Determine the (X, Y) coordinate at the center of the cell enclosing the given text.  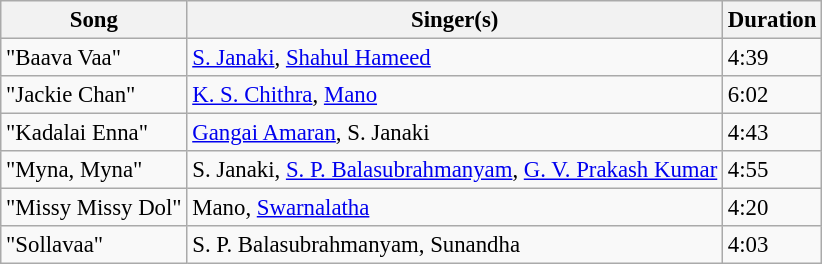
4:55 (772, 170)
Gangai Amaran, S. Janaki (455, 133)
K. S. Chithra, Mano (455, 95)
S. Janaki, S. P. Balasubrahmanyam, G. V. Prakash Kumar (455, 170)
4:39 (772, 58)
"Kadalai Enna" (94, 133)
Duration (772, 20)
4:20 (772, 208)
4:43 (772, 133)
Song (94, 20)
"Missy Missy Dol" (94, 208)
6:02 (772, 95)
S. P. Balasubrahmanyam, Sunandha (455, 245)
"Jackie Chan" (94, 95)
Singer(s) (455, 20)
4:03 (772, 245)
"Myna, Myna" (94, 170)
S. Janaki, Shahul Hameed (455, 58)
Mano, Swarnalatha (455, 208)
"Baava Vaa" (94, 58)
"Sollavaa" (94, 245)
